Provide the [X, Y] coordinate of the cell's center where the given text is located.  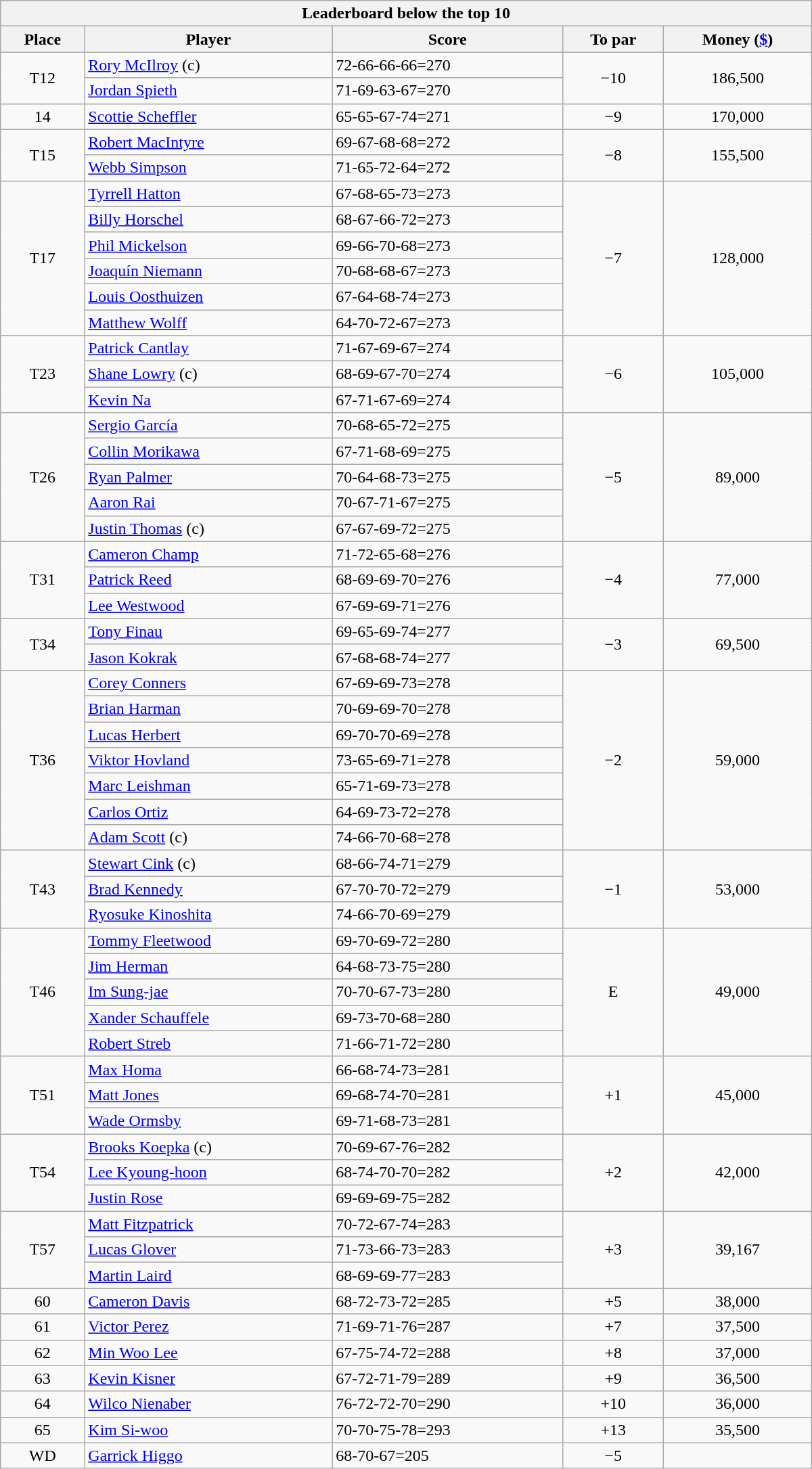
−7 [613, 258]
36,500 [738, 1378]
72-66-66-66=270 [448, 65]
37,500 [738, 1327]
69-65-69-74=277 [448, 631]
67-72-71-79=289 [448, 1378]
Kevin Na [208, 400]
Justin Rose [208, 1198]
Xander Schauffele [208, 1018]
WD [43, 1455]
Im Sung-jae [208, 992]
+9 [613, 1378]
−9 [613, 116]
Carlos Ortiz [208, 812]
71-72-65-68=276 [448, 554]
−2 [613, 760]
70-72-67-74=283 [448, 1224]
Lee Kyoung-hoon [208, 1173]
71-66-71-72=280 [448, 1043]
Leaderboard below the top 10 [406, 14]
Wade Ormsby [208, 1121]
−8 [613, 155]
70-67-71-67=275 [448, 503]
68-66-74-71=279 [448, 863]
Sergio García [208, 426]
Billy Horschel [208, 219]
−10 [613, 78]
37,000 [738, 1353]
T17 [43, 258]
Lucas Glover [208, 1250]
+7 [613, 1327]
Matt Fitzpatrick [208, 1224]
Viktor Hovland [208, 761]
Kevin Kisner [208, 1378]
T12 [43, 78]
Cameron Davis [208, 1301]
170,000 [738, 116]
65-71-69-73=278 [448, 786]
53,000 [738, 889]
74-66-70-68=278 [448, 838]
70-70-67-73=280 [448, 992]
67-69-69-73=278 [448, 683]
T26 [43, 477]
Player [208, 39]
Webb Simpson [208, 168]
T23 [43, 374]
69-66-70-68=273 [448, 245]
67-75-74-72=288 [448, 1353]
Score [448, 39]
Tyrrell Hatton [208, 194]
69-71-68-73=281 [448, 1121]
Matthew Wolff [208, 323]
Corey Conners [208, 683]
T54 [43, 1173]
Ryosuke Kinoshita [208, 915]
+5 [613, 1301]
Patrick Cantlay [208, 348]
Place [43, 39]
Marc Leishman [208, 786]
69-70-69-72=280 [448, 941]
67-71-68-69=275 [448, 451]
Tommy Fleetwood [208, 941]
Stewart Cink (c) [208, 863]
T46 [43, 992]
71-65-72-64=272 [448, 168]
69-68-74-70=281 [448, 1095]
Lee Westwood [208, 606]
69-69-69-75=282 [448, 1198]
68-74-70-70=282 [448, 1173]
+1 [613, 1095]
Adam Scott (c) [208, 838]
+10 [613, 1404]
45,000 [738, 1095]
−4 [613, 580]
70-70-75-78=293 [448, 1430]
Patrick Reed [208, 580]
−1 [613, 889]
74-66-70-69=279 [448, 915]
Shane Lowry (c) [208, 374]
+8 [613, 1353]
+13 [613, 1430]
14 [43, 116]
Money ($) [738, 39]
T15 [43, 155]
Matt Jones [208, 1095]
Jordan Spieth [208, 91]
Joaquín Niemann [208, 271]
71-73-66-73=283 [448, 1250]
68-69-67-70=274 [448, 374]
67-71-67-69=274 [448, 400]
Scottie Scheffler [208, 116]
Martin Laird [208, 1275]
Kim Si-woo [208, 1430]
68-70-67=205 [448, 1455]
T31 [43, 580]
67-70-70-72=279 [448, 889]
68-69-69-77=283 [448, 1275]
Brooks Koepka (c) [208, 1147]
62 [43, 1353]
70-64-68-73=275 [448, 477]
68-67-66-72=273 [448, 219]
70-68-68-67=273 [448, 271]
−6 [613, 374]
To par [613, 39]
Brad Kennedy [208, 889]
Justin Thomas (c) [208, 528]
89,000 [738, 477]
105,000 [738, 374]
T36 [43, 760]
68-69-69-70=276 [448, 580]
Brian Harman [208, 708]
77,000 [738, 580]
T34 [43, 644]
Louis Oosthuizen [208, 296]
T51 [43, 1095]
69-70-70-69=278 [448, 734]
36,000 [738, 1404]
Ryan Palmer [208, 477]
128,000 [738, 258]
Robert Streb [208, 1043]
60 [43, 1301]
Min Woo Lee [208, 1353]
66-68-74-73=281 [448, 1069]
59,000 [738, 760]
71-69-71-76=287 [448, 1327]
76-72-72-70=290 [448, 1404]
Victor Perez [208, 1327]
69-73-70-68=280 [448, 1018]
61 [43, 1327]
49,000 [738, 992]
E [613, 992]
70-69-67-76=282 [448, 1147]
67-64-68-74=273 [448, 296]
64-70-72-67=273 [448, 323]
67-67-69-72=275 [448, 528]
64 [43, 1404]
+2 [613, 1173]
71-67-69-67=274 [448, 348]
T57 [43, 1250]
Rory McIlroy (c) [208, 65]
Jason Kokrak [208, 657]
Tony Finau [208, 631]
69-67-68-68=272 [448, 142]
Max Homa [208, 1069]
69,500 [738, 644]
+3 [613, 1250]
Aaron Rai [208, 503]
67-68-68-74=277 [448, 657]
64-68-73-75=280 [448, 966]
Garrick Higgo [208, 1455]
70-69-69-70=278 [448, 708]
38,000 [738, 1301]
39,167 [738, 1250]
155,500 [738, 155]
Collin Morikawa [208, 451]
Robert MacIntyre [208, 142]
Wilco Nienaber [208, 1404]
Lucas Herbert [208, 734]
186,500 [738, 78]
Cameron Champ [208, 554]
65 [43, 1430]
65-65-67-74=271 [448, 116]
64-69-73-72=278 [448, 812]
73-65-69-71=278 [448, 761]
Jim Herman [208, 966]
71-69-63-67=270 [448, 91]
67-69-69-71=276 [448, 606]
35,500 [738, 1430]
Phil Mickelson [208, 245]
67-68-65-73=273 [448, 194]
70-68-65-72=275 [448, 426]
T43 [43, 889]
42,000 [738, 1173]
63 [43, 1378]
68-72-73-72=285 [448, 1301]
−3 [613, 644]
